Return (X, Y) of the center of cell containing provided text 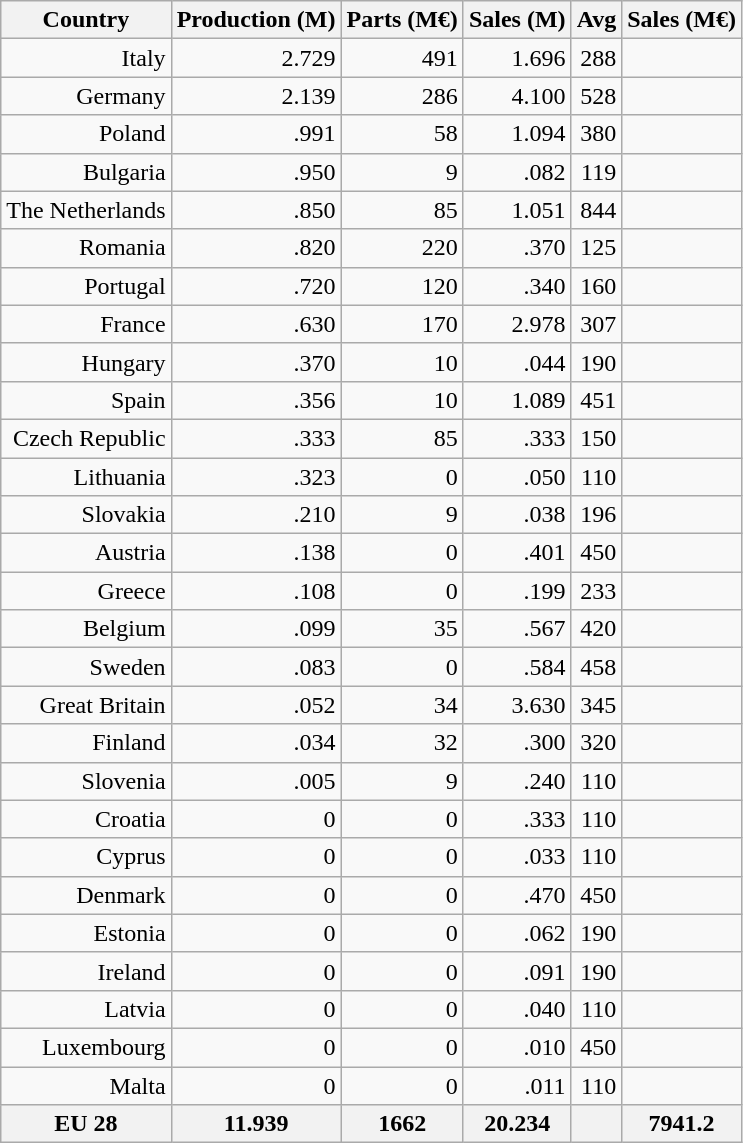
Sales (M) (517, 20)
345 (596, 705)
Hungary (86, 362)
491 (402, 58)
The Netherlands (86, 210)
2.978 (517, 324)
.099 (256, 629)
.033 (517, 857)
.584 (517, 667)
Luxembourg (86, 1047)
.401 (517, 553)
Belgium (86, 629)
.356 (256, 400)
Sales (M€) (682, 20)
Great Britain (86, 705)
32 (402, 743)
Latvia (86, 1009)
3.630 (517, 705)
Finland (86, 743)
EU 28 (86, 1124)
1.696 (517, 58)
.138 (256, 553)
150 (596, 438)
119 (596, 172)
.470 (517, 895)
.199 (517, 591)
.630 (256, 324)
451 (596, 400)
.038 (517, 515)
.050 (517, 477)
Spain (86, 400)
Greece (86, 591)
380 (596, 134)
2.139 (256, 96)
Malta (86, 1085)
2.729 (256, 58)
20.234 (517, 1124)
.082 (517, 172)
Ireland (86, 971)
286 (402, 96)
.300 (517, 743)
1.094 (517, 134)
.083 (256, 667)
1662 (402, 1124)
.040 (517, 1009)
Production (M) (256, 20)
.950 (256, 172)
4.100 (517, 96)
.567 (517, 629)
Portugal (86, 286)
.720 (256, 286)
120 (402, 286)
.010 (517, 1047)
Estonia (86, 933)
.850 (256, 210)
233 (596, 591)
.005 (256, 781)
France (86, 324)
288 (596, 58)
320 (596, 743)
Austria (86, 553)
.240 (517, 781)
Italy (86, 58)
.108 (256, 591)
.323 (256, 477)
.044 (517, 362)
.062 (517, 933)
Sweden (86, 667)
.091 (517, 971)
11.939 (256, 1124)
307 (596, 324)
.210 (256, 515)
.991 (256, 134)
Slovenia (86, 781)
.340 (517, 286)
34 (402, 705)
35 (402, 629)
420 (596, 629)
528 (596, 96)
170 (402, 324)
Parts (M€) (402, 20)
.034 (256, 743)
Poland (86, 134)
.011 (517, 1085)
Bulgaria (86, 172)
7941.2 (682, 1124)
1.089 (517, 400)
Denmark (86, 895)
844 (596, 210)
196 (596, 515)
Slovakia (86, 515)
220 (402, 248)
160 (596, 286)
58 (402, 134)
Avg (596, 20)
Cyprus (86, 857)
.820 (256, 248)
Croatia (86, 819)
1.051 (517, 210)
125 (596, 248)
.052 (256, 705)
Romania (86, 248)
Lithuania (86, 477)
Germany (86, 96)
Czech Republic (86, 438)
Country (86, 20)
458 (596, 667)
